Determine the (x, y) coordinate at the center of the cell enclosing the given text.  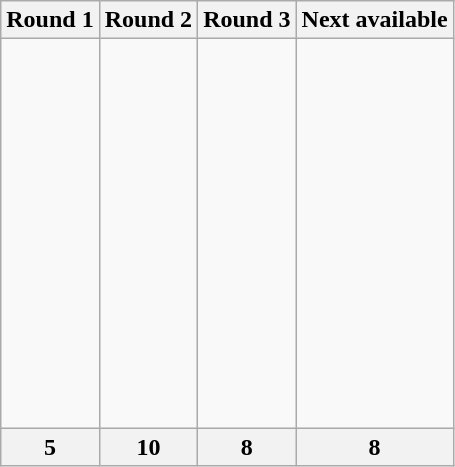
Next available (374, 20)
Round 2 (148, 20)
Round 1 (50, 20)
Round 3 (247, 20)
5 (50, 447)
10 (148, 447)
